For the text-containing cell, return its midpoint in [x, y] coordinate format. 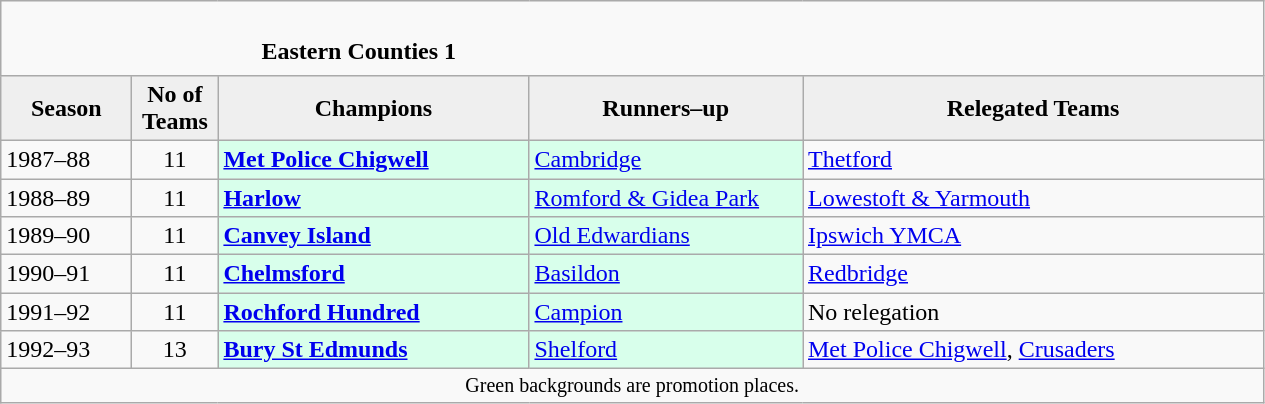
No of Teams [175, 108]
Relegated Teams [1032, 108]
Green backgrounds are promotion places. [632, 386]
1987–88 [66, 159]
Old Edwardians [666, 236]
Thetford [1032, 159]
Champions [374, 108]
No relegation [1032, 312]
Rochford Hundred [374, 312]
Met Police Chigwell [374, 159]
Shelford [666, 350]
Bury St Edmunds [374, 350]
Cambridge [666, 159]
1990–91 [66, 274]
Harlow [374, 197]
Ipswich YMCA [1032, 236]
1989–90 [66, 236]
13 [175, 350]
Lowestoft & Yarmouth [1032, 197]
Runners–up [666, 108]
Season [66, 108]
1992–93 [66, 350]
1988–89 [66, 197]
Met Police Chigwell, Crusaders [1032, 350]
Basildon [666, 274]
Romford & Gidea Park [666, 197]
Redbridge [1032, 274]
Canvey Island [374, 236]
Campion [666, 312]
1991–92 [66, 312]
Chelmsford [374, 274]
